Provide the [X, Y] coordinate of the cell's center where the given text is located.  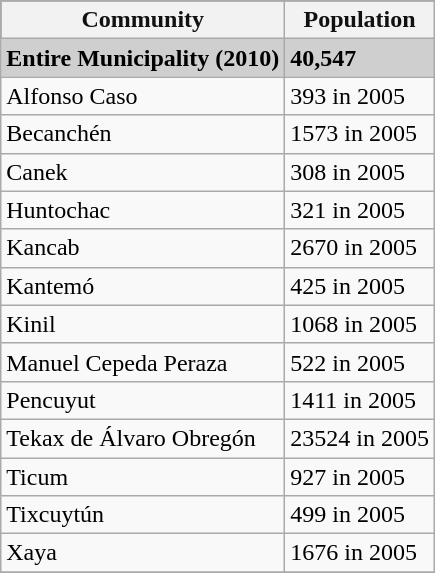
1411 in 2005 [360, 400]
Huntochac [143, 210]
Population [360, 20]
Entire Municipality (2010) [143, 58]
927 in 2005 [360, 477]
393 in 2005 [360, 96]
Kantemó [143, 286]
Xaya [143, 553]
Pencuyut [143, 400]
425 in 2005 [360, 286]
1068 in 2005 [360, 324]
321 in 2005 [360, 210]
308 in 2005 [360, 172]
1573 in 2005 [360, 134]
2670 in 2005 [360, 248]
Kinil [143, 324]
499 in 2005 [360, 515]
Tekax de Álvaro Obregón [143, 438]
40,547 [360, 58]
Kancab [143, 248]
Community [143, 20]
23524 in 2005 [360, 438]
Ticum [143, 477]
522 in 2005 [360, 362]
Canek [143, 172]
Tixcuytún [143, 515]
Alfonso Caso [143, 96]
Manuel Cepeda Peraza [143, 362]
Becanchén [143, 134]
1676 in 2005 [360, 553]
